For the text-containing cell, return its midpoint in (x, y) coordinate format. 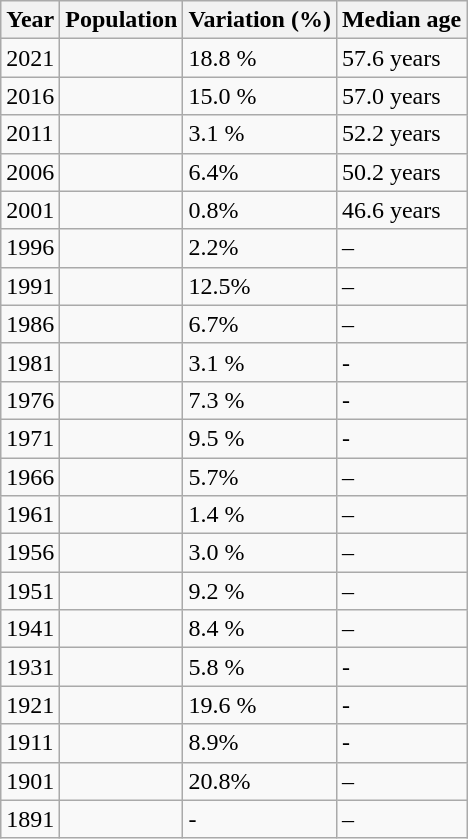
1941 (30, 629)
1956 (30, 553)
1.4 % (260, 515)
5.7% (260, 477)
8.9% (260, 743)
8.4 % (260, 629)
2.2% (260, 248)
1981 (30, 362)
2016 (30, 96)
18.8 % (260, 58)
9.5 % (260, 438)
1951 (30, 591)
2011 (30, 134)
46.6 years (401, 210)
52.2 years (401, 134)
20.8% (260, 781)
50.2 years (401, 172)
19.6 % (260, 705)
Median age (401, 20)
1966 (30, 477)
1931 (30, 667)
2001 (30, 210)
1996 (30, 248)
57.0 years (401, 96)
6.4% (260, 172)
Variation (%) (260, 20)
1976 (30, 400)
5.8 % (260, 667)
1986 (30, 324)
7.3 % (260, 400)
3.0 % (260, 553)
1921 (30, 705)
Year (30, 20)
1961 (30, 515)
9.2 % (260, 591)
1911 (30, 743)
6.7% (260, 324)
1891 (30, 819)
Population (122, 20)
1991 (30, 286)
2021 (30, 58)
2006 (30, 172)
1971 (30, 438)
15.0 % (260, 96)
12.5% (260, 286)
1901 (30, 781)
0.8% (260, 210)
57.6 years (401, 58)
